Determine the [x, y] coordinate at the center of the cell enclosing the given text.  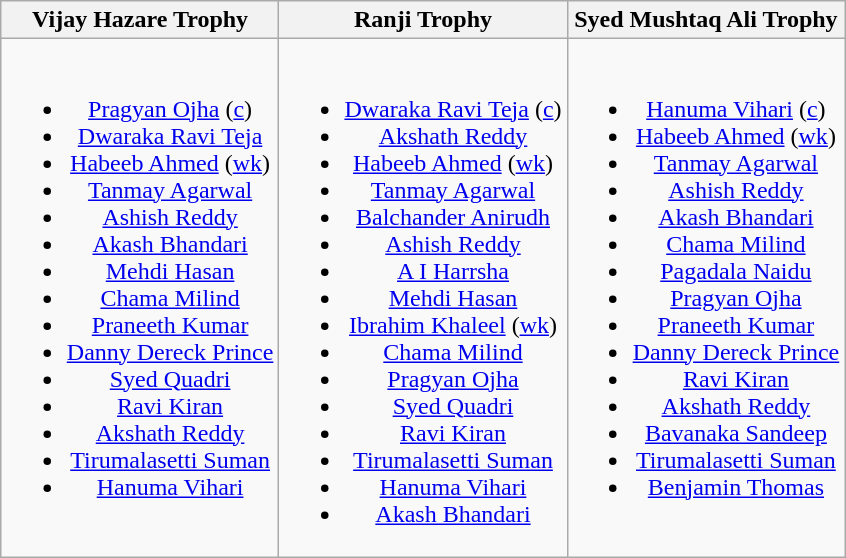
Syed Mushtaq Ali Trophy [706, 20]
Ranji Trophy [423, 20]
Vijay Hazare Trophy [140, 20]
